Capture the cell that displays the provided text and extract its [X, Y] central coordinate. 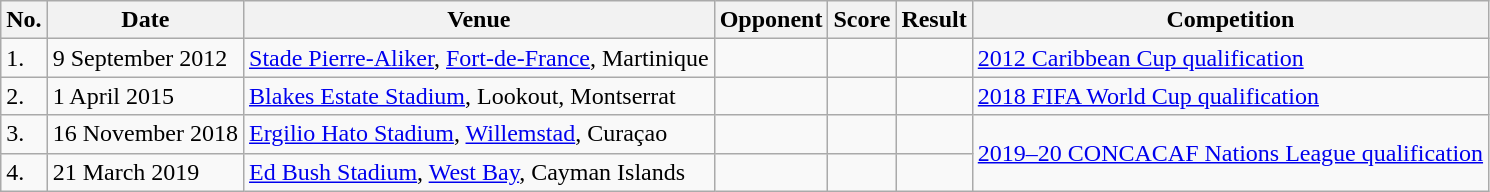
Venue [480, 20]
16 November 2018 [145, 134]
Opponent [771, 20]
Competition [1230, 20]
Ed Bush Stadium, West Bay, Cayman Islands [480, 172]
Result [934, 20]
1 April 2015 [145, 96]
9 September 2012 [145, 58]
2012 Caribbean Cup qualification [1230, 58]
4. [24, 172]
3. [24, 134]
Date [145, 20]
Stade Pierre-Aliker, Fort-de-France, Martinique [480, 58]
2. [24, 96]
2018 FIFA World Cup qualification [1230, 96]
Ergilio Hato Stadium, Willemstad, Curaçao [480, 134]
21 March 2019 [145, 172]
Blakes Estate Stadium, Lookout, Montserrat [480, 96]
Score [862, 20]
No. [24, 20]
2019–20 CONCACAF Nations League qualification [1230, 153]
1. [24, 58]
